Locate the cell with the specified text and output its [X, Y] center coordinate. 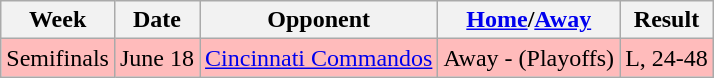
June 18 [156, 58]
Result [667, 20]
L, 24-48 [667, 58]
Date [156, 20]
Week [58, 20]
Away - (Playoffs) [529, 58]
Semifinals [58, 58]
Opponent [319, 20]
Home/Away [529, 20]
Cincinnati Commandos [319, 58]
